Pinpoint the cell where the given text exists, returning its [x, y] midpoint coordinate. 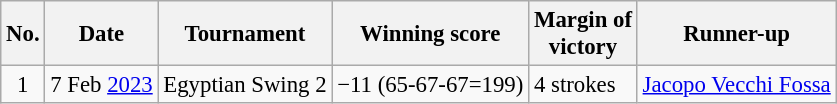
Egyptian Swing 2 [245, 85]
7 Feb 2023 [102, 85]
Tournament [245, 34]
Winning score [430, 34]
−11 (65-67-67=199) [430, 85]
4 strokes [584, 85]
Runner-up [736, 34]
1 [23, 85]
No. [23, 34]
Jacopo Vecchi Fossa [736, 85]
Date [102, 34]
Margin ofvictory [584, 34]
